From the cell containing the given text, extract its center point as (x, y) coordinate. 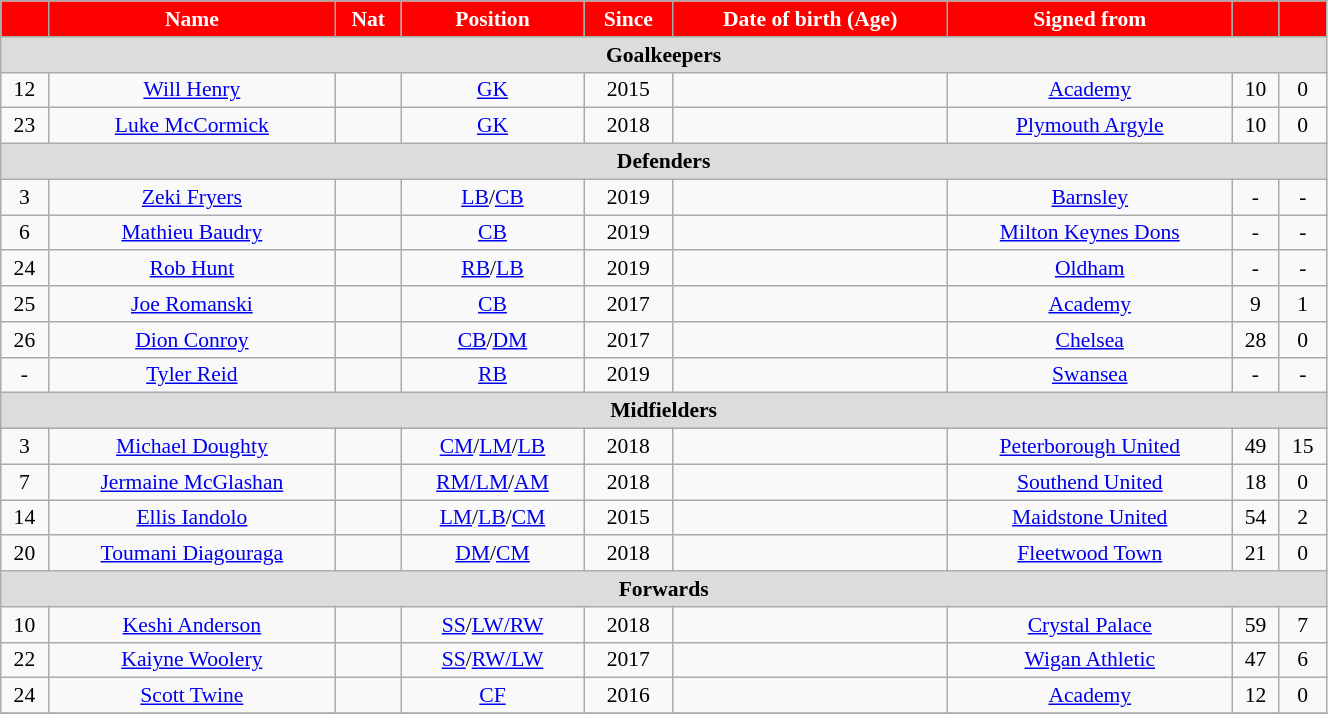
Dion Conroy (192, 340)
Signed from (1090, 19)
Goalkeepers (664, 55)
Fleetwood Town (1090, 554)
RB/LB (492, 269)
1 (1302, 304)
Nat (368, 19)
15 (1302, 447)
Michael Doughty (192, 447)
47 (1256, 660)
28 (1256, 340)
Scott Twine (192, 696)
20 (24, 554)
SS/LW/RW (492, 625)
Rob Hunt (192, 269)
26 (24, 340)
Tyler Reid (192, 375)
14 (24, 518)
Name (192, 19)
CF (492, 696)
LB/CB (492, 197)
Wigan Athletic (1090, 660)
SS/RW/LW (492, 660)
54 (1256, 518)
DM/CM (492, 554)
CB/DM (492, 340)
59 (1256, 625)
LM/LB/CM (492, 518)
23 (24, 126)
Will Henry (192, 90)
25 (24, 304)
Swansea (1090, 375)
2 (1302, 518)
Date of birth (Age) (810, 19)
Jermaine McGlashan (192, 482)
Kaiyne Woolery (192, 660)
Milton Keynes Dons (1090, 233)
Defenders (664, 162)
2016 (628, 696)
Southend United (1090, 482)
Barnsley (1090, 197)
Peterborough United (1090, 447)
Position (492, 19)
Forwards (664, 589)
49 (1256, 447)
Toumani Diagouraga (192, 554)
18 (1256, 482)
Oldham (1090, 269)
Luke McCormick (192, 126)
Mathieu Baudry (192, 233)
CM/LM/LB (492, 447)
Zeki Fryers (192, 197)
Crystal Palace (1090, 625)
Since (628, 19)
21 (1256, 554)
Midfielders (664, 411)
22 (24, 660)
Joe Romanski (192, 304)
9 (1256, 304)
Ellis Iandolo (192, 518)
Keshi Anderson (192, 625)
Chelsea (1090, 340)
Plymouth Argyle (1090, 126)
RM/LM/AM (492, 482)
RB (492, 375)
Maidstone United (1090, 518)
